Search for the cell housing the specified text and yield its (x, y) center coordinate. 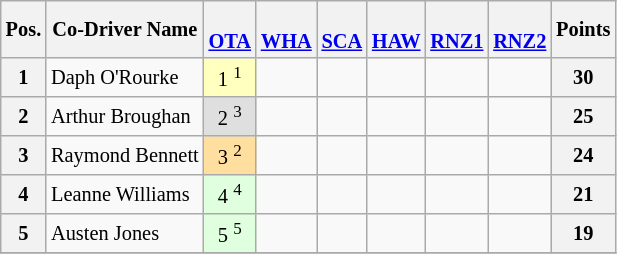
Daph O'Rourke (124, 78)
24 (583, 156)
5 (24, 234)
OTA (230, 29)
WHA (286, 29)
Arthur Broughan (124, 116)
5 5 (230, 234)
Leanne Williams (124, 194)
2 (24, 116)
Points (583, 29)
Pos. (24, 29)
30 (583, 78)
Austen Jones (124, 234)
SCA (342, 29)
RNZ2 (520, 29)
25 (583, 116)
Co-Driver Name (124, 29)
4 (24, 194)
3 2 (230, 156)
4 4 (230, 194)
1 (24, 78)
2 3 (230, 116)
21 (583, 194)
RNZ1 (456, 29)
Raymond Bennett (124, 156)
HAW (396, 29)
3 (24, 156)
1 1 (230, 78)
19 (583, 234)
